Search for the cell housing the specified text and yield its (X, Y) center coordinate. 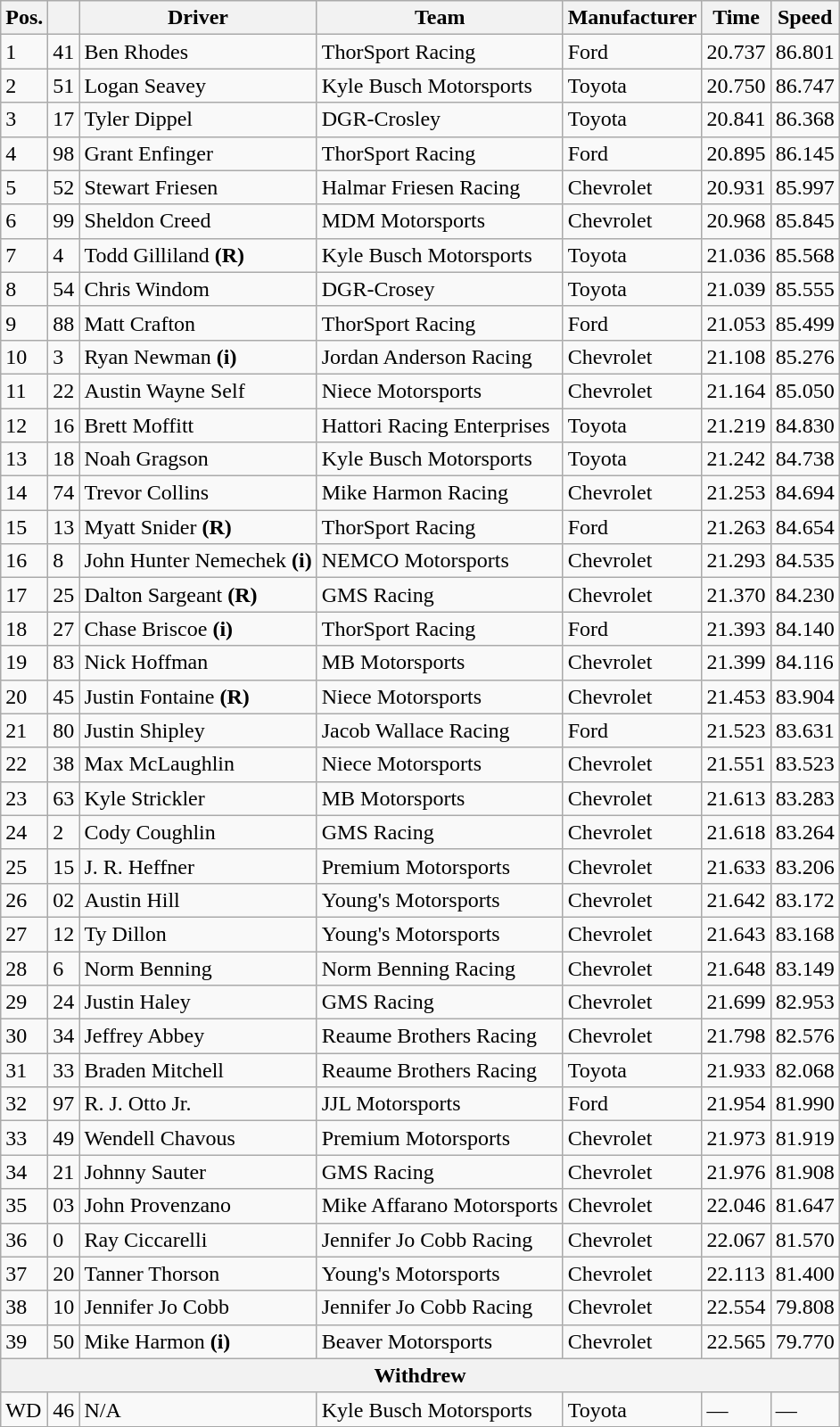
21.263 (737, 527)
20.737 (737, 52)
82.068 (804, 1070)
Todd Gilliland (R) (198, 255)
14 (25, 493)
DGR-Crosley (440, 120)
Driver (198, 18)
63 (64, 798)
Justin Shipley (198, 730)
Manufacturer (632, 18)
0 (64, 1240)
83.904 (804, 697)
84.535 (804, 561)
22.046 (737, 1206)
20.931 (737, 187)
30 (25, 1036)
37 (25, 1274)
Beaver Motorsports (440, 1341)
52 (64, 187)
23 (25, 798)
Chase Briscoe (i) (198, 629)
Myatt Snider (R) (198, 527)
32 (25, 1104)
20.841 (737, 120)
21.393 (737, 629)
21.618 (737, 832)
85.555 (804, 289)
Norm Benning Racing (440, 968)
86.145 (804, 153)
21.108 (737, 357)
Hattori Racing Enterprises (440, 425)
Braden Mitchell (198, 1070)
83 (64, 663)
1 (25, 52)
John Provenzano (198, 1206)
45 (64, 697)
83.168 (804, 934)
WD (25, 1409)
Dalton Sargeant (R) (198, 595)
88 (64, 323)
Max McLaughlin (198, 764)
Mike Affarano Motorsports (440, 1206)
Justin Fontaine (R) (198, 697)
21.954 (737, 1104)
81.908 (804, 1172)
49 (64, 1138)
83.149 (804, 968)
Stewart Friesen (198, 187)
28 (25, 968)
83.172 (804, 900)
Sheldon Creed (198, 221)
54 (64, 289)
Austin Hill (198, 900)
41 (64, 52)
11 (25, 391)
81.919 (804, 1138)
Time (737, 18)
5 (25, 187)
84.140 (804, 629)
22.113 (737, 1274)
21.699 (737, 1002)
22.565 (737, 1341)
86.801 (804, 52)
22.554 (737, 1307)
Kyle Strickler (198, 798)
21.399 (737, 663)
85.276 (804, 357)
Jordan Anderson Racing (440, 357)
J. R. Heffner (198, 866)
7 (25, 255)
21.642 (737, 900)
03 (64, 1206)
Pos. (25, 18)
Jacob Wallace Racing (440, 730)
NEMCO Motorsports (440, 561)
83.264 (804, 832)
83.206 (804, 866)
Ryan Newman (i) (198, 357)
21.370 (737, 595)
85.997 (804, 187)
N/A (198, 1409)
80 (64, 730)
79.770 (804, 1341)
21.053 (737, 323)
20.895 (737, 153)
85.050 (804, 391)
83.283 (804, 798)
36 (25, 1240)
MDM Motorsports (440, 221)
21.933 (737, 1070)
81.647 (804, 1206)
46 (64, 1409)
35 (25, 1206)
21.976 (737, 1172)
51 (64, 86)
99 (64, 221)
21.164 (737, 391)
Brett Moffitt (198, 425)
21.219 (737, 425)
02 (64, 900)
21.633 (737, 866)
Johnny Sauter (198, 1172)
29 (25, 1002)
R. J. Otto Jr. (198, 1104)
81.400 (804, 1274)
Speed (804, 18)
21.798 (737, 1036)
Mike Harmon Racing (440, 493)
9 (25, 323)
79.808 (804, 1307)
21.453 (737, 697)
74 (64, 493)
21.293 (737, 561)
97 (64, 1104)
Noah Gragson (198, 459)
20.750 (737, 86)
JJL Motorsports (440, 1104)
98 (64, 153)
Cody Coughlin (198, 832)
Wendell Chavous (198, 1138)
20.968 (737, 221)
Norm Benning (198, 968)
31 (25, 1070)
21.613 (737, 798)
84.830 (804, 425)
21.643 (737, 934)
85.845 (804, 221)
Tanner Thorson (198, 1274)
21.036 (737, 255)
84.116 (804, 663)
83.631 (804, 730)
21.039 (737, 289)
84.738 (804, 459)
81.990 (804, 1104)
81.570 (804, 1240)
Grant Enfinger (198, 153)
21.242 (737, 459)
82.953 (804, 1002)
Justin Haley (198, 1002)
Halmar Friesen Racing (440, 187)
21.253 (737, 493)
Team (440, 18)
Austin Wayne Self (198, 391)
Logan Seavey (198, 86)
82.576 (804, 1036)
84.654 (804, 527)
83.523 (804, 764)
22.067 (737, 1240)
Matt Crafton (198, 323)
Nick Hoffman (198, 663)
19 (25, 663)
84.694 (804, 493)
85.499 (804, 323)
85.568 (804, 255)
86.747 (804, 86)
21.973 (737, 1138)
Tyler Dippel (198, 120)
Trevor Collins (198, 493)
Withdrew (420, 1375)
DGR-Crosey (440, 289)
Ray Ciccarelli (198, 1240)
Jeffrey Abbey (198, 1036)
84.230 (804, 595)
Chris Windom (198, 289)
Mike Harmon (i) (198, 1341)
21.551 (737, 764)
50 (64, 1341)
Jennifer Jo Cobb (198, 1307)
John Hunter Nemechek (i) (198, 561)
Ty Dillon (198, 934)
21.523 (737, 730)
86.368 (804, 120)
39 (25, 1341)
21.648 (737, 968)
Ben Rhodes (198, 52)
26 (25, 900)
